Extract the (x, y) coordinate from the center of the cell holding the provided text.  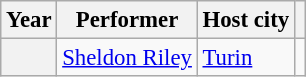
Turin (246, 58)
Host city (246, 20)
Year (29, 20)
Sheldon Riley (127, 58)
Performer (127, 20)
